Locate the cell with the specified text and output its [X, Y] center coordinate. 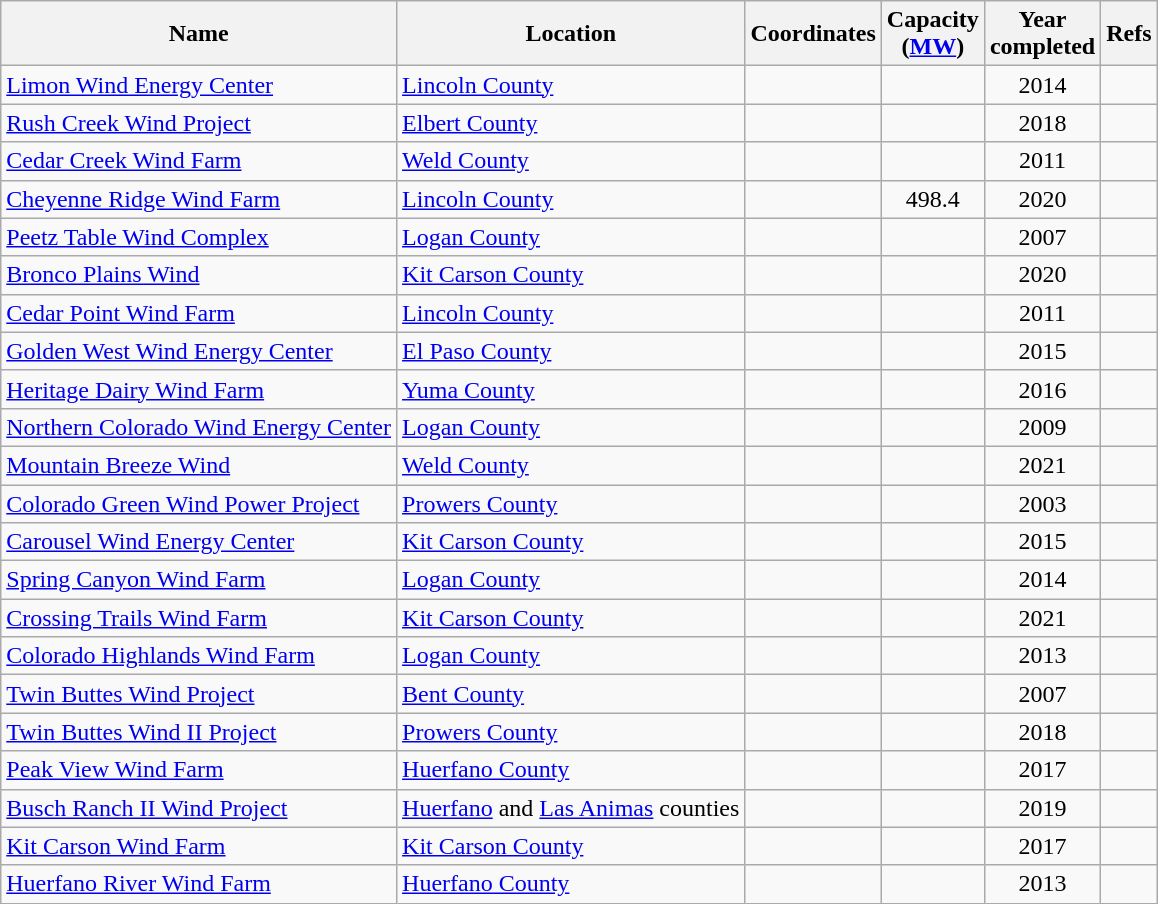
Limon Wind Energy Center [199, 85]
Yearcompleted [1042, 34]
Colorado Green Wind Power Project [199, 503]
Golden West Wind Energy Center [199, 351]
Twin Buttes Wind Project [199, 694]
Carousel Wind Energy Center [199, 542]
Rush Creek Wind Project [199, 123]
Northern Colorado Wind Energy Center [199, 427]
Refs [1129, 34]
Heritage Dairy Wind Farm [199, 389]
Yuma County [571, 389]
Mountain Breeze Wind [199, 465]
2009 [1042, 427]
Spring Canyon Wind Farm [199, 580]
Name [199, 34]
El Paso County [571, 351]
Peetz Table Wind Complex [199, 237]
2019 [1042, 808]
Colorado Highlands Wind Farm [199, 656]
Peak View Wind Farm [199, 770]
498.4 [932, 199]
Location [571, 34]
2003 [1042, 503]
Capacity(MW) [932, 34]
Cheyenne Ridge Wind Farm [199, 199]
Huerfano and Las Animas counties [571, 808]
Coordinates [813, 34]
Bent County [571, 694]
Busch Ranch II Wind Project [199, 808]
Twin Buttes Wind II Project [199, 732]
Bronco Plains Wind [199, 275]
Kit Carson Wind Farm [199, 846]
Elbert County [571, 123]
Crossing Trails Wind Farm [199, 618]
Cedar Creek Wind Farm [199, 161]
Huerfano River Wind Farm [199, 884]
2016 [1042, 389]
Cedar Point Wind Farm [199, 313]
